Return the (X, Y) coordinate for the center point of the cell that contains the specified text.  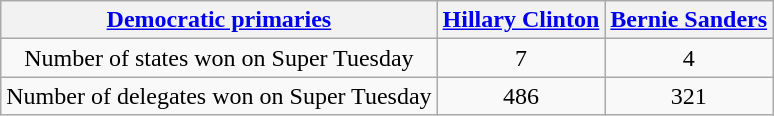
Democratic primaries (219, 20)
Bernie Sanders (689, 20)
Number of states won on Super Tuesday (219, 58)
486 (521, 96)
Hillary Clinton (521, 20)
321 (689, 96)
7 (521, 58)
4 (689, 58)
Number of delegates won on Super Tuesday (219, 96)
